Determine the [x, y] coordinate at the center of the cell enclosing the given text.  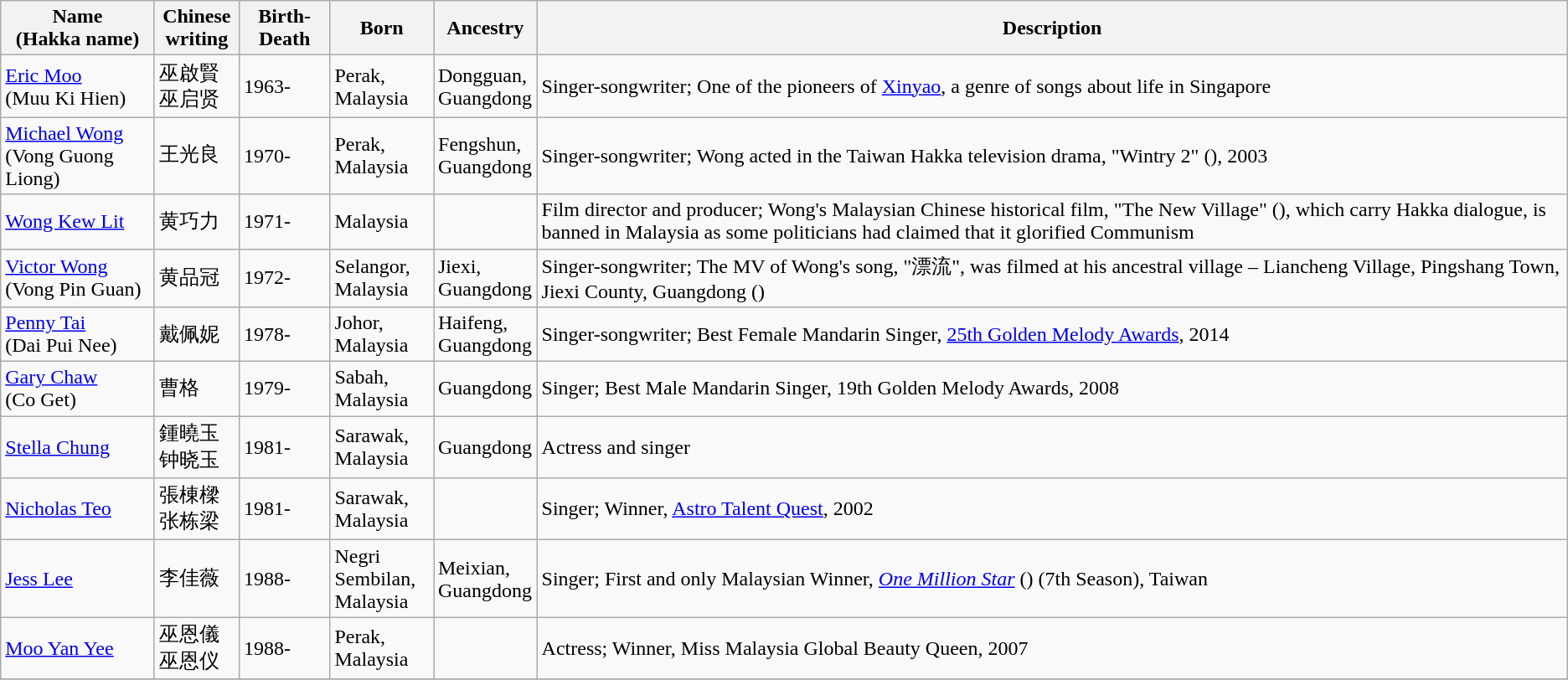
Gary Chaw(Co Get) [78, 389]
1971- [285, 221]
Malaysia [382, 221]
Fengshun, Guangdong [486, 156]
Nicholas Teo [78, 509]
王光良 [196, 156]
Actress; Winner, Miss Malaysia Global Beauty Queen, 2007 [1052, 648]
李佳薇 [196, 579]
Michael Wong(Vong Guong Liong) [78, 156]
Birth-Death [285, 28]
Victor Wong (Vong Pin Guan) [78, 278]
Ancestry [486, 28]
1963- [285, 86]
巫啟賢巫启贤 [196, 86]
巫恩儀巫恩仪 [196, 648]
Name(Hakka name) [78, 28]
Singer; Best Male Mandarin Singer, 19th Golden Melody Awards, 2008 [1052, 389]
Penny Tai(Dai Pui Nee) [78, 335]
Stella Chung [78, 447]
鍾曉玉钟晓玉 [196, 447]
Sabah, Malaysia [382, 389]
黄品冠 [196, 278]
Selangor, Malaysia [382, 278]
Singer; First and only Malaysian Winner, One Million Star () (7th Season), Taiwan [1052, 579]
黄巧力 [196, 221]
1979- [285, 389]
Negri Sembilan, Malaysia [382, 579]
Johor, Malaysia [382, 335]
Actress and singer [1052, 447]
Singer-songwriter; Wong acted in the Taiwan Hakka television drama, "Wintry 2" (), 2003 [1052, 156]
Description [1052, 28]
Jess Lee [78, 579]
1970- [285, 156]
Wong Kew Lit [78, 221]
Eric Moo(Muu Ki Hien) [78, 86]
1978- [285, 335]
1972- [285, 278]
Born [382, 28]
Moo Yan Yee [78, 648]
Singer-songwriter; One of the pioneers of Xinyao, a genre of songs about life in Singapore [1052, 86]
Meixian, Guangdong [486, 579]
Singer-songwriter; The MV of Wong's song, "漂流", was filmed at his ancestral village – Liancheng Village, Pingshang Town, Jiexi County, Guangdong () [1052, 278]
Singer-songwriter; Best Female Mandarin Singer, 25th Golden Melody Awards, 2014 [1052, 335]
Dongguan, Guangdong [486, 86]
曹格 [196, 389]
Chinese writing [196, 28]
Jiexi, Guangdong [486, 278]
戴佩妮 [196, 335]
Singer; Winner, Astro Talent Quest, 2002 [1052, 509]
張棟樑张栋梁 [196, 509]
Haifeng, Guangdong [486, 335]
